Return the [x, y] coordinate for the center point of the cell that contains the specified text.  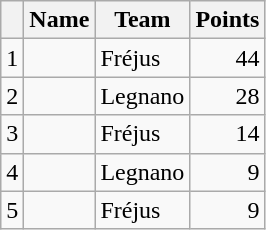
2 [12, 96]
4 [12, 172]
44 [228, 58]
28 [228, 96]
3 [12, 134]
Name [60, 20]
5 [12, 210]
Points [228, 20]
Team [142, 20]
14 [228, 134]
1 [12, 58]
